Search for the cell housing the specified text and yield its (x, y) center coordinate. 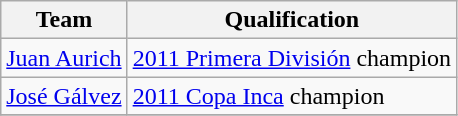
2011 Primera División champion (292, 58)
Qualification (292, 20)
2011 Copa Inca champion (292, 96)
José Gálvez (64, 96)
Team (64, 20)
Juan Aurich (64, 58)
